Determine the (x, y) coordinate at the center of the cell enclosing the given text.  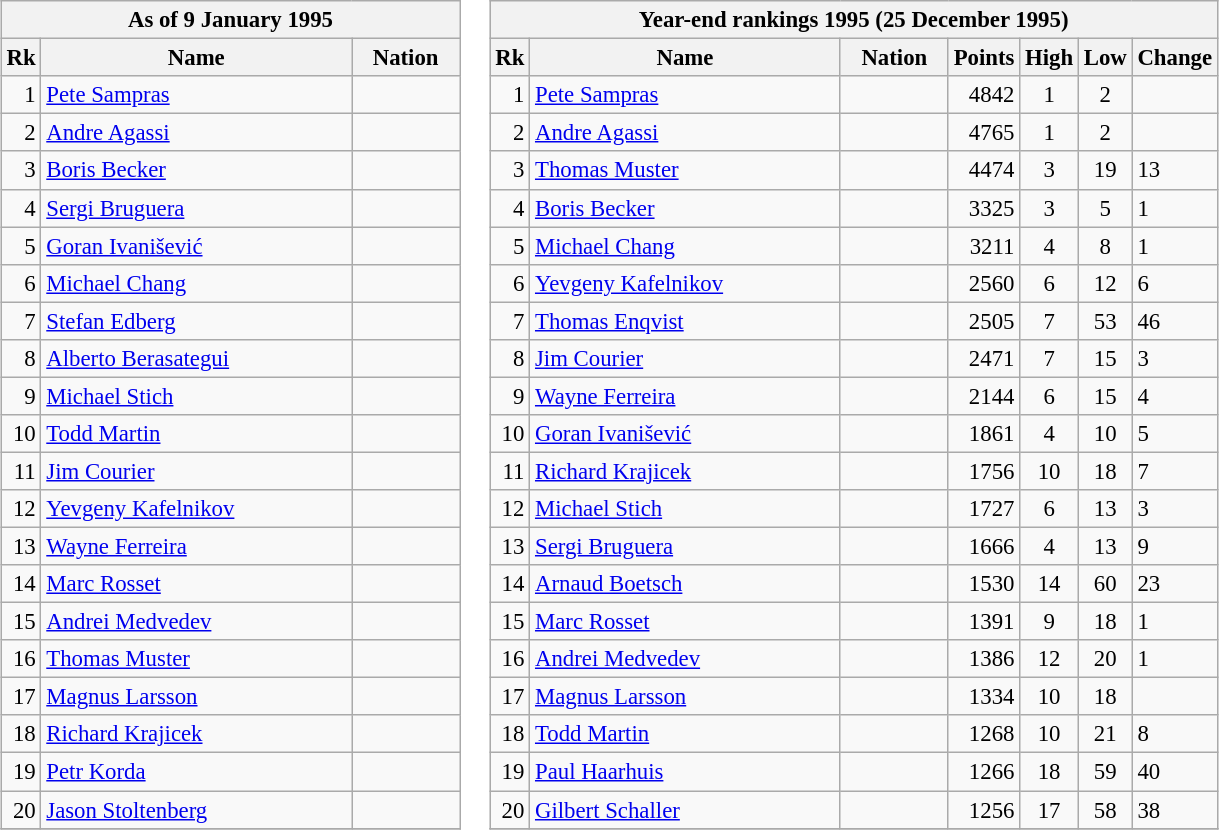
53 (1105, 321)
As of 9 January 1995 (230, 20)
40 (1174, 772)
1268 (984, 734)
1530 (984, 584)
60 (1105, 584)
1666 (984, 546)
Low (1105, 58)
1256 (984, 809)
1266 (984, 772)
Gilbert Schaller (686, 809)
23 (1174, 584)
4765 (984, 133)
Thomas Enqvist (686, 321)
1391 (984, 622)
2560 (984, 283)
46 (1174, 321)
Year-end rankings 1995 (25 December 1995) (854, 20)
2505 (984, 321)
1334 (984, 697)
High (1050, 58)
3211 (984, 246)
2471 (984, 358)
4842 (984, 95)
21 (1105, 734)
1386 (984, 659)
58 (1105, 809)
Points (984, 58)
Change (1174, 58)
3325 (984, 208)
59 (1105, 772)
Alberto Berasategui (196, 358)
Jason Stoltenberg (196, 809)
1861 (984, 434)
Petr Korda (196, 772)
Arnaud Boetsch (686, 584)
1756 (984, 471)
38 (1174, 809)
2144 (984, 396)
1727 (984, 509)
Paul Haarhuis (686, 772)
Stefan Edberg (196, 321)
4474 (984, 170)
